Scan for the cell matching the given text and deliver its [x, y] coordinate at center. 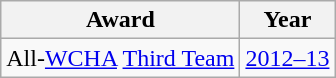
2012–13 [288, 58]
All-WCHA Third Team [120, 58]
Year [288, 20]
Award [120, 20]
